For the text-containing cell, return its midpoint in [X, Y] coordinate format. 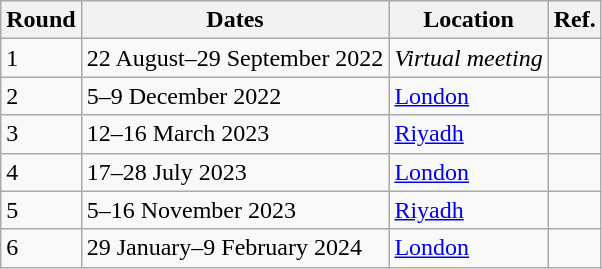
29 January–9 February 2024 [235, 248]
2 [41, 96]
12–16 March 2023 [235, 134]
Virtual meeting [468, 58]
4 [41, 172]
6 [41, 248]
Dates [235, 20]
22 August–29 September 2022 [235, 58]
Round [41, 20]
3 [41, 134]
1 [41, 58]
17–28 July 2023 [235, 172]
Location [468, 20]
5–16 November 2023 [235, 210]
5 [41, 210]
5–9 December 2022 [235, 96]
Ref. [574, 20]
